Output the (x, y) coordinate of the center of the cell containing the given text.  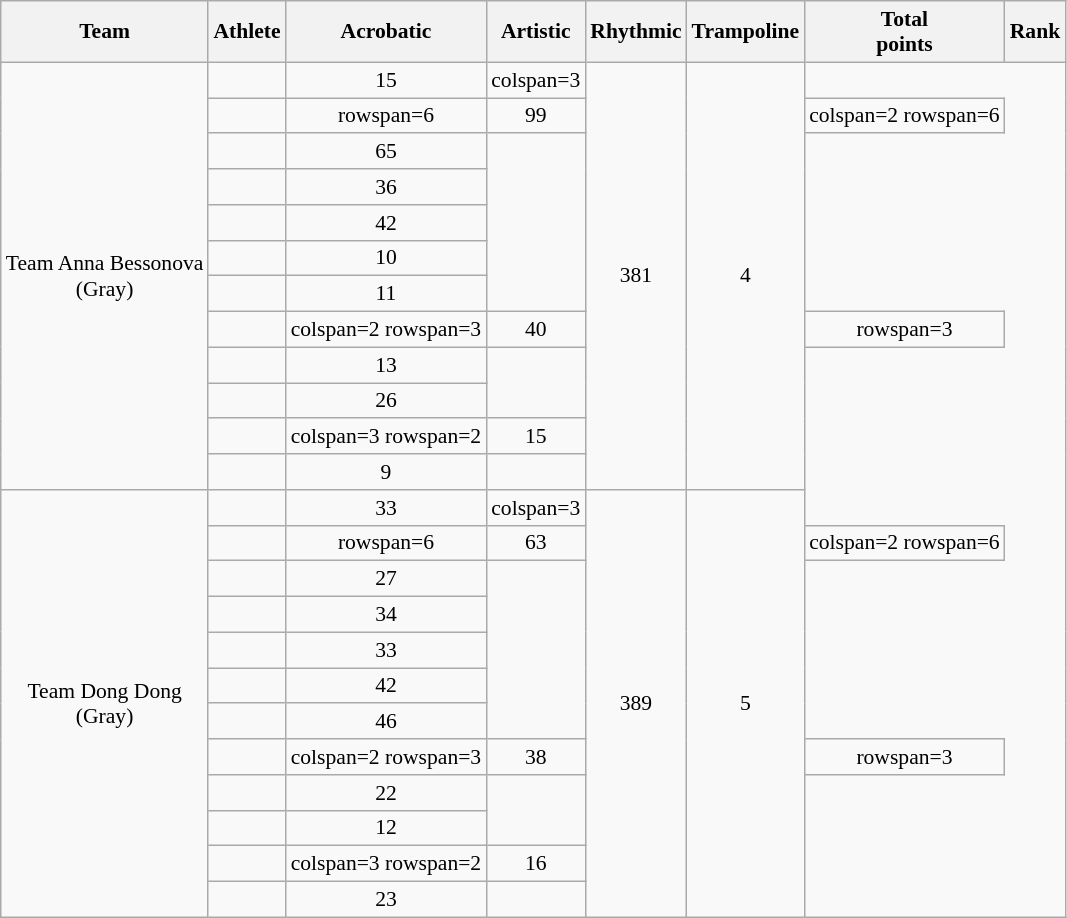
10 (386, 258)
9 (386, 472)
389 (636, 704)
Rank (1036, 32)
Acrobatic (386, 32)
4 (746, 276)
23 (386, 900)
12 (386, 828)
Trampoline (746, 32)
Team Dong Dong(Gray) (105, 704)
65 (386, 152)
63 (536, 543)
27 (386, 579)
Totalpoints (904, 32)
Team (105, 32)
381 (636, 276)
99 (536, 116)
36 (386, 187)
Athlete (246, 32)
34 (386, 615)
26 (386, 401)
13 (386, 365)
16 (536, 864)
22 (386, 793)
40 (536, 330)
5 (746, 704)
46 (386, 722)
Artistic (536, 32)
11 (386, 294)
Team Anna Bessonova(Gray) (105, 276)
38 (536, 757)
Rhythmic (636, 32)
